Search for the cell housing the specified text and yield its [X, Y] center coordinate. 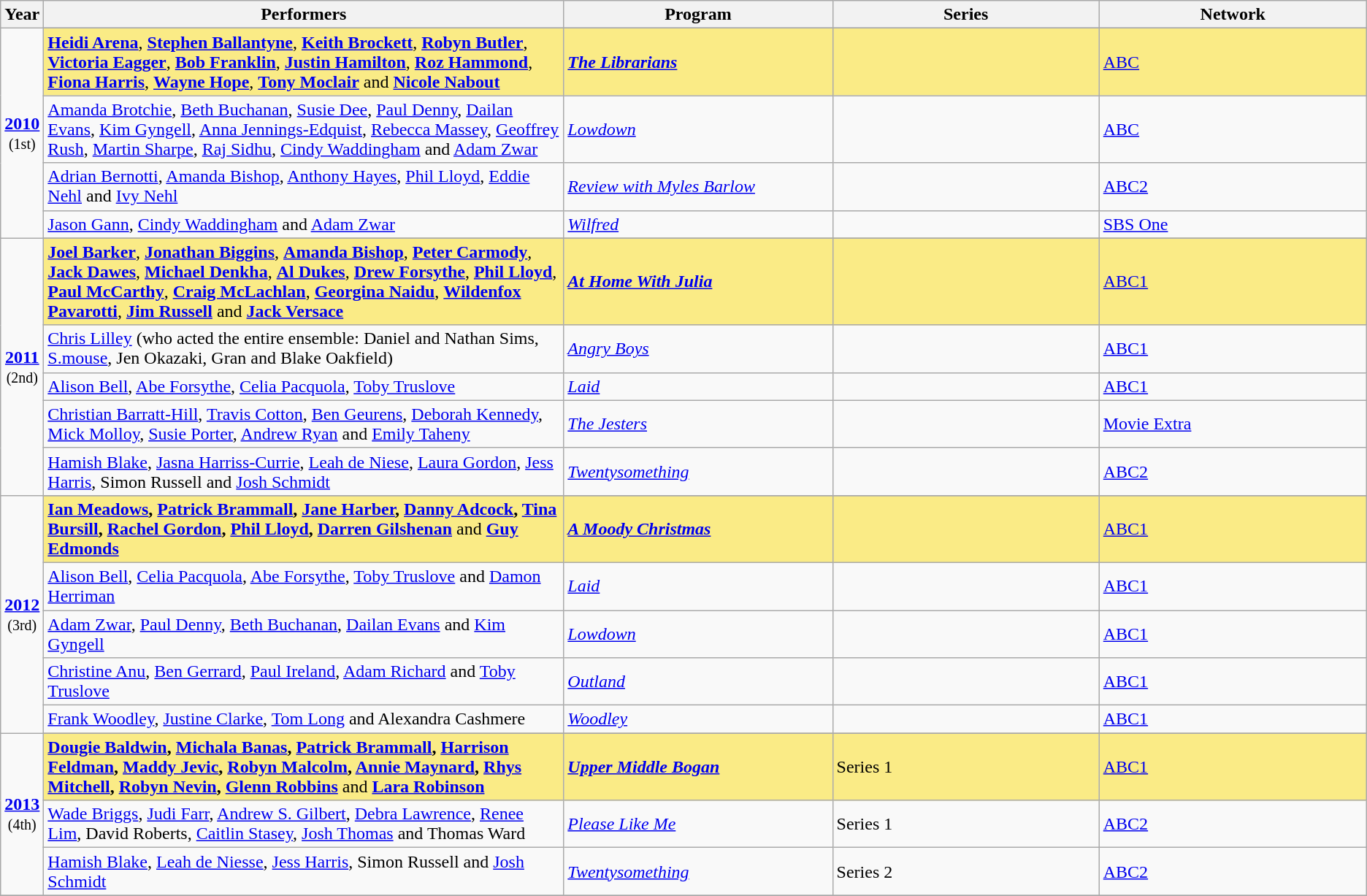
Series [965, 15]
Series 2 [965, 872]
Review with Myles Barlow [698, 187]
At Home With Julia [698, 282]
Christian Barratt-Hill, Travis Cotton, Ben Geurens, Deborah Kennedy, Mick Molloy, Susie Porter, Andrew Ryan and Emily Taheny [304, 424]
Angry Boys [698, 349]
Christine Anu, Ben Gerrard, Paul Ireland, Adam Richard and Toby Truslove [304, 682]
2011(2nd) [22, 367]
Network [1233, 15]
Alison Bell, Abe Forsythe, Celia Pacquola, Toby Truslove [304, 386]
Adam Zwar, Paul Denny, Beth Buchanan, Dailan Evans and Kim Gyngell [304, 634]
2012(3rd) [22, 613]
Woodley [698, 719]
Ian Meadows, Patrick Brammall, Jane Harber, Danny Adcock, Tina Bursill, Rachel Gordon, Phil Lloyd, Darren Gilshenan and Guy Edmonds [304, 529]
2013(4th) [22, 814]
2010(1st) [22, 133]
Alison Bell, Celia Pacquola, Abe Forsythe, Toby Truslove and Damon Herriman [304, 586]
Wilfred [698, 224]
Jason Gann, Cindy Waddingham and Adam Zwar [304, 224]
A Moody Christmas [698, 529]
Movie Extra [1233, 424]
Chris Lilley (who acted the entire ensemble: Daniel and Nathan Sims, S.mouse, Jen Okazaki, Gran and Blake Oakfield) [304, 349]
Outland [698, 682]
Wade Briggs, Judi Farr, Andrew S. Gilbert, Debra Lawrence, Renee Lim, David Roberts, Caitlin Stasey, Josh Thomas and Thomas Ward [304, 824]
Hamish Blake, Jasna Harriss-Currie, Leah de Niese, Laura Gordon, Jess Harris, Simon Russell and Josh Schmidt [304, 472]
Program [698, 15]
Hamish Blake, Leah de Niesse, Jess Harris, Simon Russell and Josh Schmidt [304, 872]
The Jesters [698, 424]
SBS One [1233, 224]
Upper Middle Bogan [698, 767]
Frank Woodley, Justine Clarke, Tom Long and Alexandra Cashmere [304, 719]
The Librarians [698, 62]
Year [22, 15]
Please Like Me [698, 824]
Adrian Bernotti, Amanda Bishop, Anthony Hayes, Phil Lloyd, Eddie Nehl and Ivy Nehl [304, 187]
Performers [304, 15]
